Output the (X, Y) coordinate of the center of the cell containing the given text.  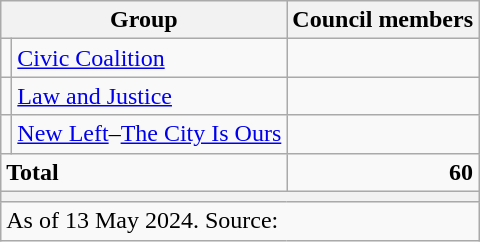
Civic Coalition (150, 58)
Total (144, 172)
60 (383, 172)
As of 13 May 2024. Source: (240, 221)
New Left–The City Is Ours (150, 134)
Council members (383, 20)
Group (144, 20)
Law and Justice (150, 96)
